Provide the (x, y) coordinate of the cell's center where the given text is located.  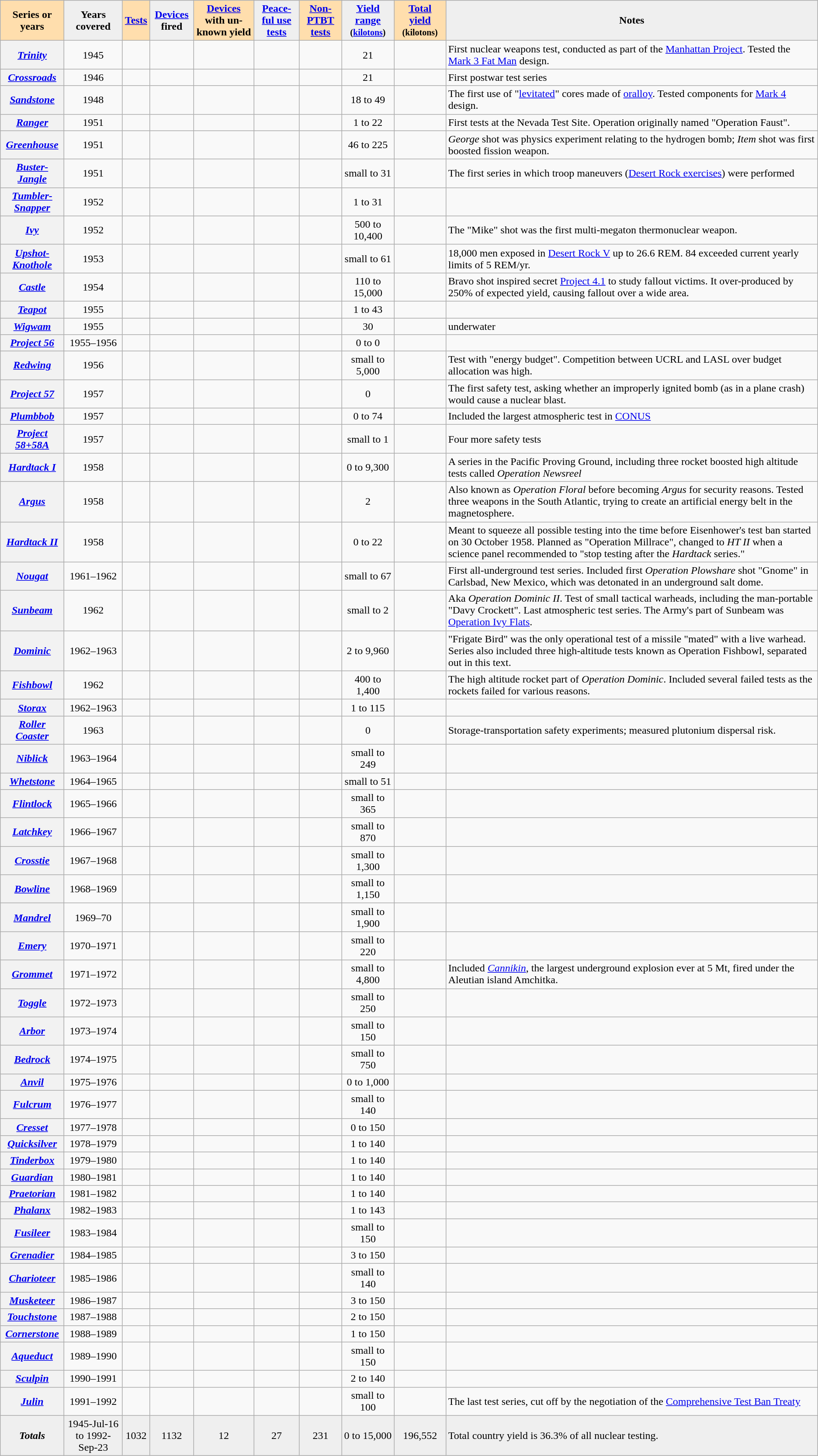
Non-PTBT tests (320, 21)
1 to 150 (368, 1334)
1945 (93, 55)
Storage-transportation safety experiments; measured plutonium dispersal risk. (632, 730)
small to 2 (368, 610)
1966–1967 (93, 832)
1973–1974 (93, 1031)
1 to 22 (368, 122)
1956 (93, 365)
small to 67 (368, 576)
Phalanx (32, 1210)
1981–1982 (93, 1194)
Peace-ful use tests (277, 21)
Project 58+58A (32, 439)
Tumbler-Snapper (32, 202)
Trinity (32, 55)
Arbor (32, 1031)
The "Mike" shot was the first multi-megaton thermonuclear weapon. (632, 230)
1961–1962 (93, 576)
1963 (93, 730)
Praetorian (32, 1194)
small to 1,150 (368, 889)
The first use of "levitated" cores made of oralloy. Tested components for Mark 4 design. (632, 100)
The first safety test, asking whether an improperly ignited bomb (as in a plane crash) would cause a nuclear blast. (632, 394)
1132 (171, 1435)
18,000 men exposed in Desert Rock V up to 26.6 REM. 84 exceeded current yearly limits of 5 REM/yr. (632, 259)
Four more safety tests (632, 439)
2 to 9,960 (368, 651)
small to 5,000 (368, 365)
Julin (32, 1401)
Fulcrum (32, 1105)
Sunbeam (32, 610)
Latchkey (32, 832)
1977–1978 (93, 1127)
12 (224, 1435)
First nuclear weapons test, conducted as part of the Manhattan Project. Tested the Mark 3 Fat Man design. (632, 55)
1965–1966 (93, 804)
400 to 1,400 (368, 685)
First tests at the Nevada Test Site. Operation originally named "Operation Faust". (632, 122)
27 (277, 1435)
1032 (136, 1435)
Bedrock (32, 1059)
Cornerstone (32, 1334)
small to 1,300 (368, 861)
Tests (136, 21)
Fusileer (32, 1233)
small to 61 (368, 259)
110 to 15,000 (368, 287)
small to 1,900 (368, 918)
1991–1992 (93, 1401)
Crossroads (32, 77)
Grenadier (32, 1255)
Nougat (32, 576)
2 to 140 (368, 1379)
Hardtack II (32, 542)
Touchstone (32, 1317)
30 (368, 326)
Total country yield is 36.3% of all nuclear testing. (632, 1435)
1 to 115 (368, 707)
Fishbowl (32, 685)
First postwar test series (632, 77)
0 to 1,000 (368, 1082)
Grommet (32, 974)
Aqueduct (32, 1356)
0 to 0 (368, 343)
1948 (93, 100)
1955–1956 (93, 343)
Ivy (32, 230)
Sandstone (32, 100)
0 to 22 (368, 542)
1972–1973 (93, 1002)
Crosstie (32, 861)
A series in the Pacific Proving Ground, including three rocket boosted high altitude tests called Operation Newsreel (632, 468)
Bravo shot inspired secret Project 4.1 to study fallout victims. It over-produced by 250% of expected yield, causing fallout over a wide area. (632, 287)
small to 250 (368, 1002)
Yield range (kilotons) (368, 21)
2 (368, 502)
1968–1969 (93, 889)
The first series in which troop maneuvers (Desert Rock exercises) were performed (632, 173)
Greenhouse (32, 145)
Bowline (32, 889)
Cresset (32, 1127)
Notes (632, 21)
Series or years (32, 21)
Toggle (32, 1002)
Emery (32, 946)
The last test series, cut off by the negotiation of the Comprehensive Test Ban Treaty (632, 1401)
Musketeer (32, 1300)
Ranger (32, 122)
1983–1984 (93, 1233)
Anvil (32, 1082)
1974–1975 (93, 1059)
1 to 143 (368, 1210)
Storax (32, 707)
Roller Coaster (32, 730)
1978–1979 (93, 1144)
0 to 150 (368, 1127)
small to 220 (368, 946)
1989–1990 (93, 1356)
0 to 74 (368, 416)
Years covered (93, 21)
0 to 9,300 (368, 468)
Argus (32, 502)
1986–1987 (93, 1300)
1976–1977 (93, 1105)
small to 249 (368, 759)
1979–1980 (93, 1160)
The high altitude rocket part of Operation Dominic. Included several failed tests as the rockets failed for various reasons. (632, 685)
18 to 49 (368, 100)
Included the largest atmospheric test in CONUS (632, 416)
Devices with un-known yield (224, 21)
Mandrel (32, 918)
1969–70 (93, 918)
1988–1989 (93, 1334)
1971–1972 (93, 974)
500 to 10,400 (368, 230)
1967–1968 (93, 861)
small to 870 (368, 832)
small to 365 (368, 804)
Hardtack I (32, 468)
1945-Jul-16 to 1992-Sep-23 (93, 1435)
1953 (93, 259)
196,552 (420, 1435)
small to 4,800 (368, 974)
Total yield (kilotons) (420, 21)
Teapot (32, 309)
Dominic (32, 651)
Totals (32, 1435)
1946 (93, 77)
small to 51 (368, 781)
1970–1971 (93, 946)
Whetstone (32, 781)
1987–1988 (93, 1317)
Guardian (32, 1177)
Castle (32, 287)
Project 57 (32, 394)
Plumbbob (32, 416)
1964–1965 (93, 781)
George shot was physics experiment relating to the hydrogen bomb; Item shot was first boosted fission weapon. (632, 145)
small to 31 (368, 173)
Included Cannikin, the largest underground explosion ever at 5 Mt, fired under the Aleutian island Amchitka. (632, 974)
1990–1991 (93, 1379)
1980–1981 (93, 1177)
Test with "energy budget". Competition between UCRL and LASL over budget allocation was high. (632, 365)
Redwing (32, 365)
Tinderbox (32, 1160)
Flintlock (32, 804)
1985–1986 (93, 1278)
Project 56 (32, 343)
small to 100 (368, 1401)
Wigwam (32, 326)
Buster-Jangle (32, 173)
Devices fired (171, 21)
1984–1985 (93, 1255)
Charioteer (32, 1278)
231 (320, 1435)
1954 (93, 287)
1963–1964 (93, 759)
0 to 15,000 (368, 1435)
2 to 150 (368, 1317)
small to 1 (368, 439)
1 to 31 (368, 202)
1975–1976 (93, 1082)
1982–1983 (93, 1210)
Sculpin (32, 1379)
underwater (632, 326)
46 to 225 (368, 145)
Niblick (32, 759)
1 to 43 (368, 309)
Quicksilver (32, 1144)
small to 750 (368, 1059)
Upshot-Knothole (32, 259)
